For the text-containing cell, return its midpoint in [x, y] coordinate format. 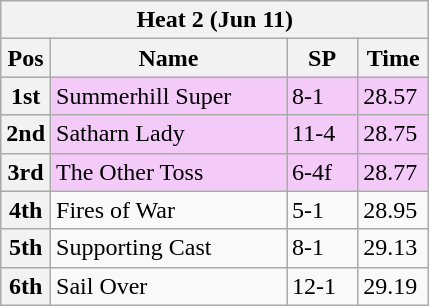
6-4f [322, 172]
SP [322, 58]
28.77 [394, 172]
Summerhill Super [169, 96]
5-1 [322, 210]
28.57 [394, 96]
12-1 [322, 286]
Time [394, 58]
The Other Toss [169, 172]
4th [26, 210]
3rd [26, 172]
Heat 2 (Jun 11) [215, 20]
Satharn Lady [169, 134]
11-4 [322, 134]
Sail Over [169, 286]
29.13 [394, 248]
29.19 [394, 286]
2nd [26, 134]
Supporting Cast [169, 248]
28.75 [394, 134]
5th [26, 248]
Fires of War [169, 210]
Pos [26, 58]
1st [26, 96]
6th [26, 286]
Name [169, 58]
28.95 [394, 210]
